Capture the cell that displays the provided text and extract its (X, Y) central coordinate. 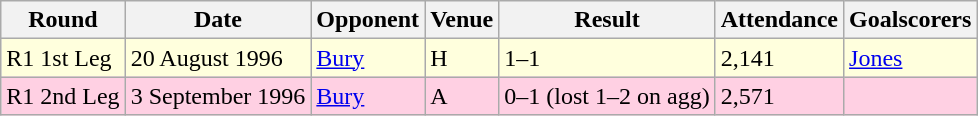
Opponent (368, 20)
Jones (910, 58)
H (462, 58)
0–1 (lost 1–2 on agg) (607, 96)
Date (218, 20)
2,571 (779, 96)
A (462, 96)
1–1 (607, 58)
Attendance (779, 20)
Venue (462, 20)
R1 1st Leg (63, 58)
Goalscorers (910, 20)
2,141 (779, 58)
3 September 1996 (218, 96)
20 August 1996 (218, 58)
Round (63, 20)
R1 2nd Leg (63, 96)
Result (607, 20)
